Return (X, Y) of the center of cell containing provided text 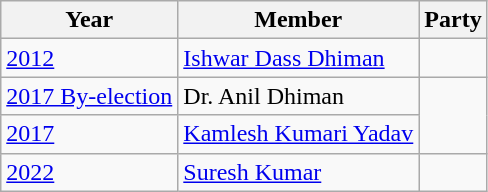
Dr. Anil Dhiman (298, 96)
Kamlesh Kumari Yadav (298, 134)
Suresh Kumar (298, 172)
Member (298, 20)
Ishwar Dass Dhiman (298, 58)
2017 By-election (90, 96)
2022 (90, 172)
Party (453, 20)
Year (90, 20)
2017 (90, 134)
2012 (90, 58)
